Detect which cell encompasses the target text, then output its [X, Y] center coordinate. 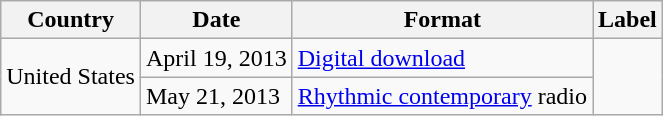
Label [628, 20]
Date [216, 20]
Country [71, 20]
Digital download [442, 58]
United States [71, 77]
April 19, 2013 [216, 58]
May 21, 2013 [216, 96]
Format [442, 20]
Rhythmic contemporary radio [442, 96]
